Return the (X, Y) coordinate for the center point of the cell that contains the specified text.  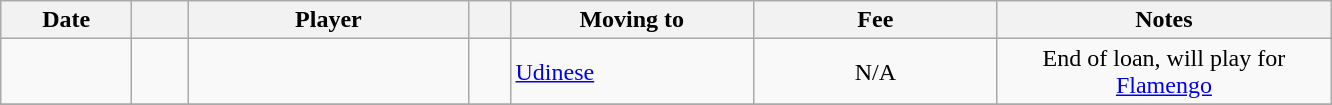
N/A (876, 72)
Player (328, 20)
Notes (1164, 20)
End of loan, will play for Flamengo (1164, 72)
Fee (876, 20)
Moving to (632, 20)
Udinese (632, 72)
Date (66, 20)
